Locate the cell with the specified text and output its [X, Y] center coordinate. 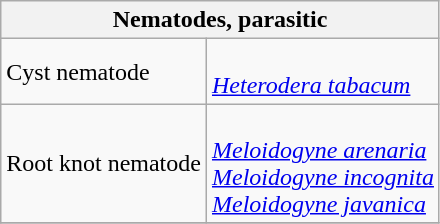
Nematodes, parasitic [220, 20]
Meloidogyne arenaria Meloidogyne incognita Meloidogyne javanica [322, 164]
Heterodera tabacum [322, 72]
Cyst nematode [104, 72]
Root knot nematode [104, 164]
